Capture the cell that displays the provided text and extract its (X, Y) central coordinate. 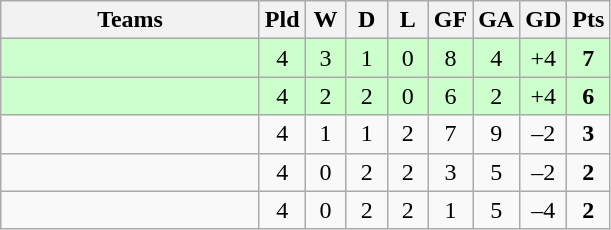
–4 (544, 210)
L (408, 20)
GD (544, 20)
GA (496, 20)
W (326, 20)
8 (450, 58)
GF (450, 20)
Pts (588, 20)
9 (496, 134)
D (366, 20)
Teams (130, 20)
Pld (282, 20)
